Locate the cell with the specified text and output its [X, Y] center coordinate. 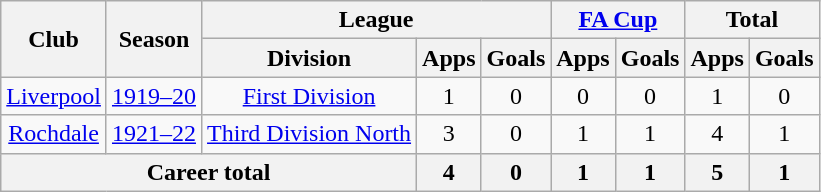
Division [310, 58]
Season [154, 39]
1921–22 [154, 134]
Third Division North [310, 134]
First Division [310, 96]
Total [752, 20]
Career total [209, 172]
League [376, 20]
Club [54, 39]
Rochdale [54, 134]
Liverpool [54, 96]
3 [449, 134]
5 [717, 172]
1919–20 [154, 96]
FA Cup [618, 20]
